Detect which cell encompasses the target text, then output its (X, Y) center coordinate. 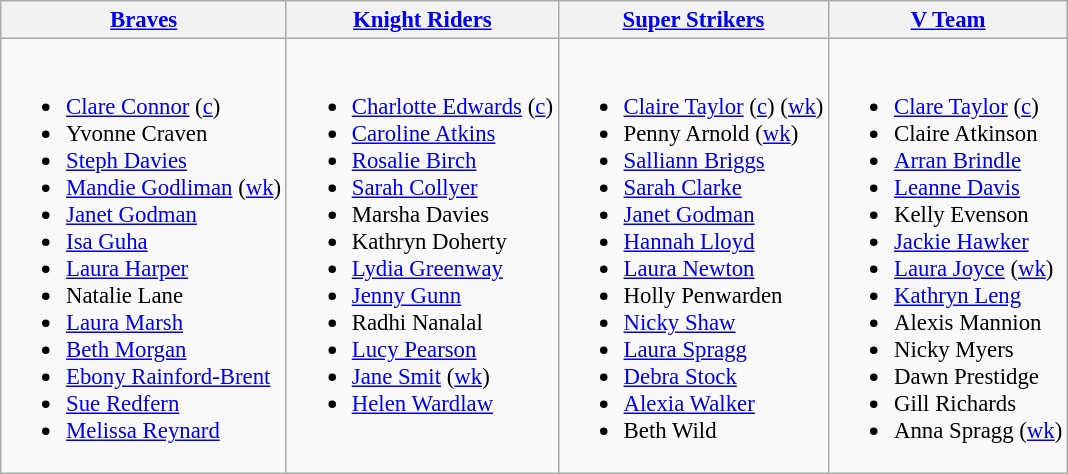
Knight Riders (422, 20)
V Team (948, 20)
Braves (144, 20)
Super Strikers (693, 20)
